From the cell containing the given text, extract its center point as [x, y] coordinate. 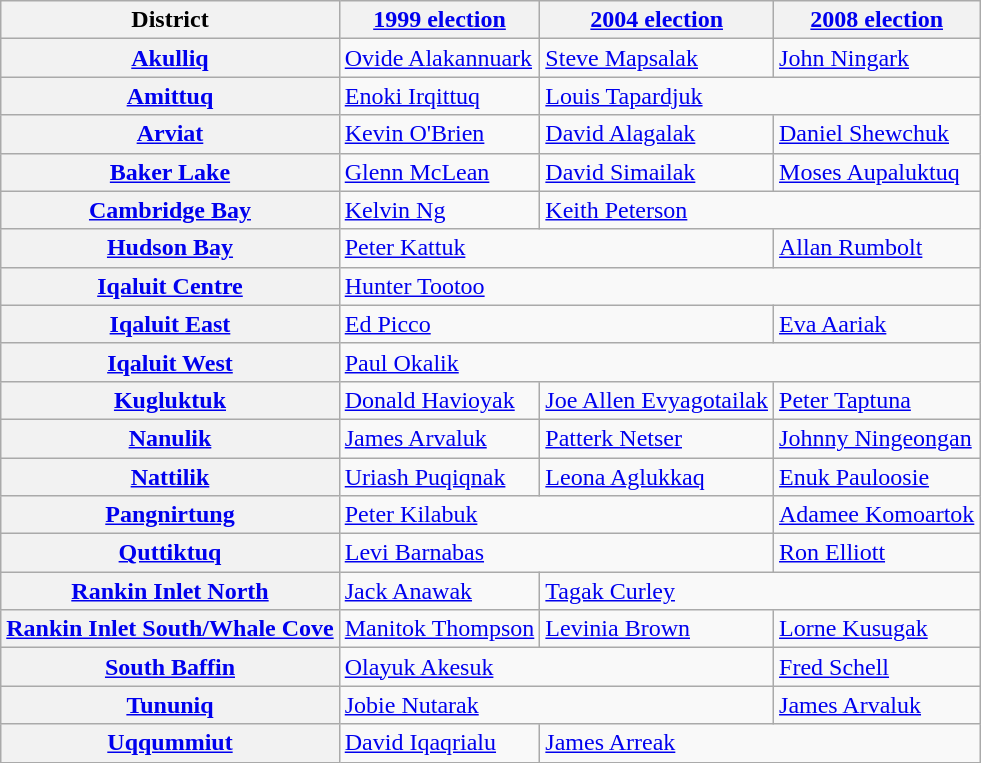
David Iqaqrialu [440, 743]
Lorne Kusugak [877, 629]
Adamee Komoartok [877, 515]
John Ningark [877, 58]
Iqaluit Centre [170, 286]
Moses Aupaluktuq [877, 172]
Eva Aariak [877, 324]
Ed Picco [556, 324]
2004 election [657, 20]
Iqaluit West [170, 362]
Fred Schell [877, 667]
Levi Barnabas [556, 553]
James Arreak [760, 743]
Tununiq [170, 705]
Iqaluit East [170, 324]
Patterk Netser [657, 438]
Joe Allen Evyagotailak [657, 400]
Daniel Shewchuk [877, 134]
Peter Taptuna [877, 400]
Arviat [170, 134]
Kugluktuk [170, 400]
Johnny Ningeongan [877, 438]
Leona Aglukkaq [657, 477]
Levinia Brown [657, 629]
Olayuk Akesuk [556, 667]
Ron Elliott [877, 553]
Akulliq [170, 58]
Kevin O'Brien [440, 134]
Kelvin Ng [440, 210]
Keith Peterson [760, 210]
Uqqummiut [170, 743]
Paul Okalik [660, 362]
Tagak Curley [760, 591]
Cambridge Bay [170, 210]
Hunter Tootoo [660, 286]
Manitok Thompson [440, 629]
Nanulik [170, 438]
Allan Rumbolt [877, 248]
South Baffin [170, 667]
Donald Havioyak [440, 400]
Uriash Puqiqnak [440, 477]
2008 election [877, 20]
District [170, 20]
Rankin Inlet South/Whale Cove [170, 629]
Glenn McLean [440, 172]
Jack Anawak [440, 591]
Nattilik [170, 477]
Baker Lake [170, 172]
Peter Kattuk [556, 248]
Amittuq [170, 96]
Quttiktuq [170, 553]
Pangnirtung [170, 515]
Jobie Nutarak [556, 705]
Enuk Pauloosie [877, 477]
Louis Tapardjuk [760, 96]
Peter Kilabuk [556, 515]
Steve Mapsalak [657, 58]
Ovide Alakannuark [440, 58]
Hudson Bay [170, 248]
David Alagalak [657, 134]
1999 election [440, 20]
Enoki Irqittuq [440, 96]
David Simailak [657, 172]
Rankin Inlet North [170, 591]
